Identify which cell holds the provided text, then report its [x, y] central coordinate. 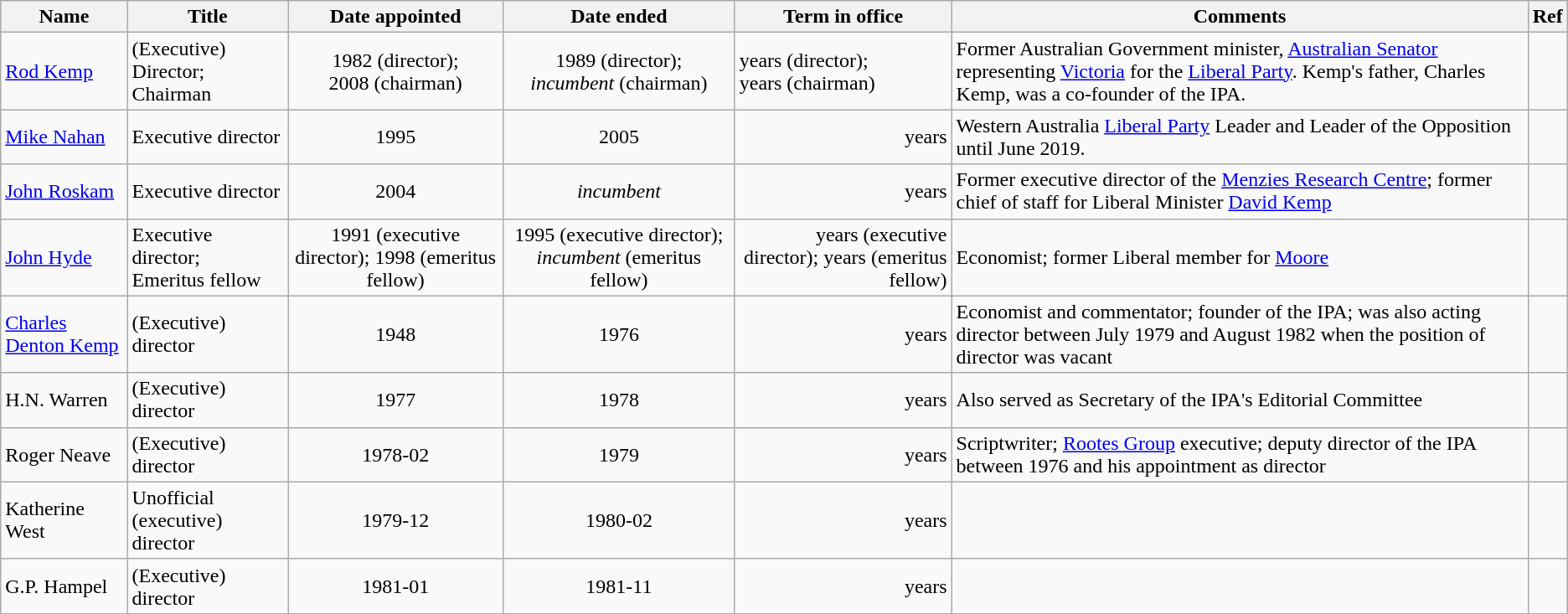
1948 [395, 334]
Term in office [843, 17]
Unofficial (executive) director [208, 520]
Katherine West [64, 520]
1979-12 [395, 520]
Ref [1548, 17]
John Roskam [64, 191]
1982 (director);2008 (chairman) [395, 71]
years (executive director); years (emeritus fellow) [843, 257]
Rod Kemp [64, 71]
Scriptwriter; Rootes Group executive; deputy director of the IPA between 1976 and his appointment as director [1240, 454]
Comments [1240, 17]
Title [208, 17]
Roger Neave [64, 454]
Date ended [620, 17]
1977 [395, 400]
1995 [395, 137]
Economist; former Liberal member for Moore [1240, 257]
(Executive) Director;Chairman [208, 71]
John Hyde [64, 257]
1979 [620, 454]
2005 [620, 137]
1995 (executive director); incumbent (emeritus fellow) [620, 257]
Executive director;Emeritus fellow [208, 257]
1989 (director);incumbent (chairman) [620, 71]
1976 [620, 334]
G.P. Hampel [64, 586]
Mike Nahan [64, 137]
Economist and commentator; founder of the IPA; was also acting director between July 1979 and August 1982 when the position of director was vacant [1240, 334]
incumbent [620, 191]
1978-02 [395, 454]
2004 [395, 191]
Also served as Secretary of the IPA's Editorial Committee [1240, 400]
1981-01 [395, 586]
Charles Denton Kemp [64, 334]
Western Australia Liberal Party Leader and Leader of the Opposition until June 2019. [1240, 137]
1978 [620, 400]
1980-02 [620, 520]
years (director); years (chairman) [843, 71]
H.N. Warren [64, 400]
Former executive director of the Menzies Research Centre; former chief of staff for Liberal Minister David Kemp [1240, 191]
1981-11 [620, 586]
Name [64, 17]
Date appointed [395, 17]
1991 (executive director); 1998 (emeritus fellow) [395, 257]
